Scan for the cell matching the given text and deliver its [x, y] coordinate at center. 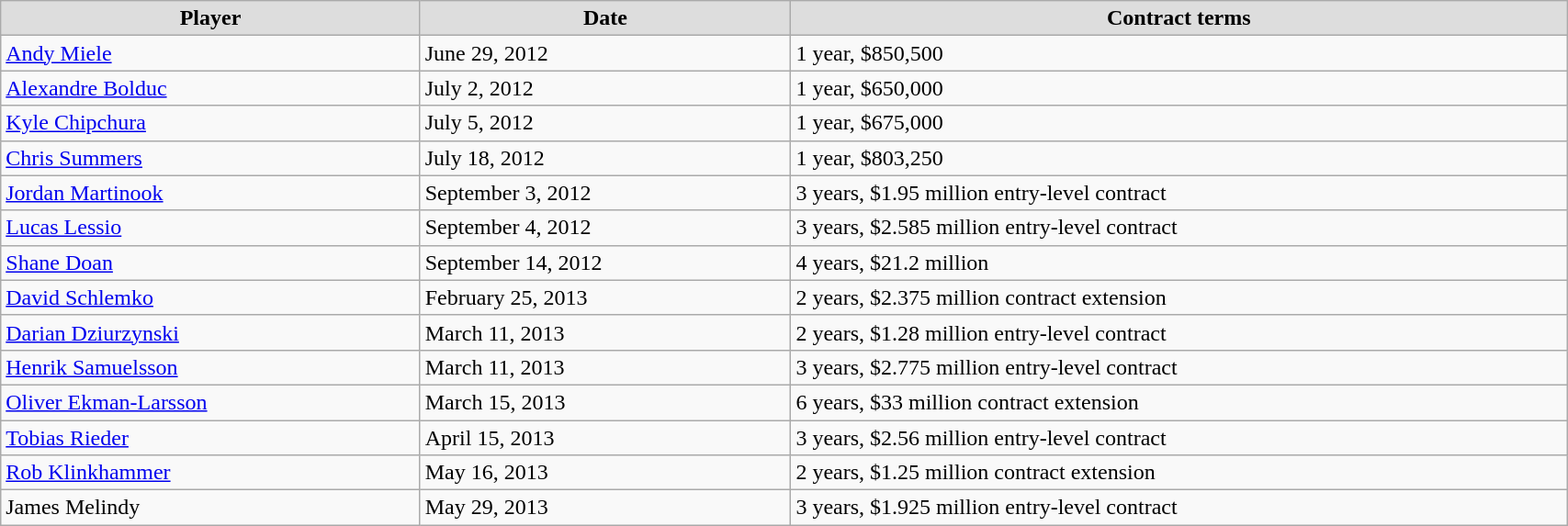
Darian Dziurzynski [210, 332]
3 years, $1.925 million entry-level contract [1179, 508]
1 year, $675,000 [1179, 123]
September 3, 2012 [605, 193]
Player [210, 18]
Henrik Samuelsson [210, 367]
July 5, 2012 [605, 123]
3 years, $2.585 million entry-level contract [1179, 228]
2 years, $2.375 million contract extension [1179, 297]
Date [605, 18]
May 29, 2013 [605, 508]
2 years, $1.28 million entry-level contract [1179, 332]
2 years, $1.25 million contract extension [1179, 473]
1 year, $850,500 [1179, 53]
3 years, $2.775 million entry-level contract [1179, 367]
Shane Doan [210, 263]
6 years, $33 million contract extension [1179, 402]
1 year, $803,250 [1179, 158]
James Melindy [210, 508]
May 16, 2013 [605, 473]
February 25, 2013 [605, 297]
Contract terms [1179, 18]
April 15, 2013 [605, 438]
Alexandre Bolduc [210, 88]
3 years, $1.95 million entry-level contract [1179, 193]
Rob Klinkhammer [210, 473]
July 18, 2012 [605, 158]
Jordan Martinook [210, 193]
Oliver Ekman-Larsson [210, 402]
4 years, $21.2 million [1179, 263]
Chris Summers [210, 158]
Kyle Chipchura [210, 123]
Lucas Lessio [210, 228]
3 years, $2.56 million entry-level contract [1179, 438]
June 29, 2012 [605, 53]
Tobias Rieder [210, 438]
March 15, 2013 [605, 402]
David Schlemko [210, 297]
1 year, $650,000 [1179, 88]
September 14, 2012 [605, 263]
July 2, 2012 [605, 88]
September 4, 2012 [605, 228]
Andy Miele [210, 53]
